Locate the cell with the specified text and output its [X, Y] center coordinate. 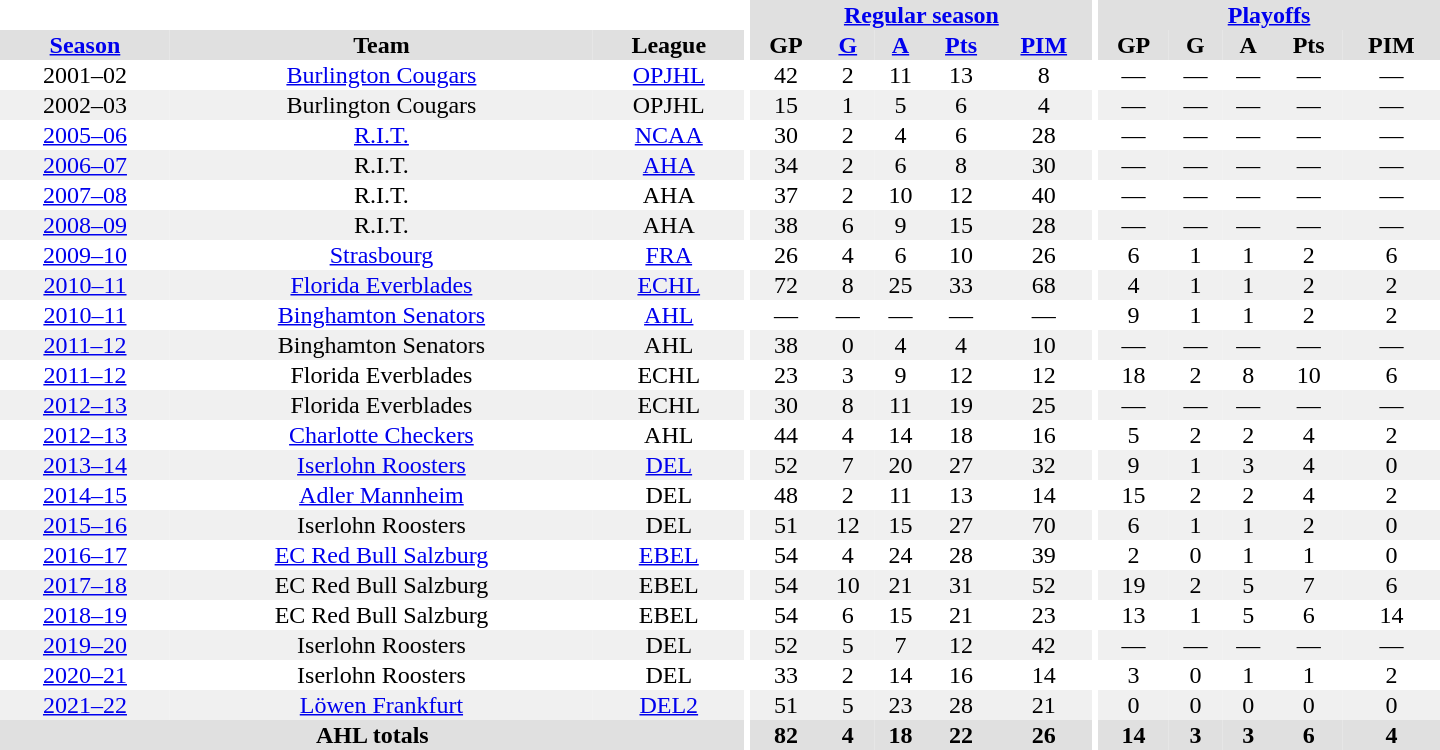
20 [900, 465]
Season [85, 45]
22 [961, 735]
48 [786, 495]
2014–15 [85, 495]
2005–06 [85, 135]
Team [382, 45]
2017–18 [85, 585]
2015–16 [85, 525]
NCAA [669, 135]
Strasbourg [382, 255]
68 [1044, 285]
37 [786, 195]
44 [786, 435]
2013–14 [85, 465]
31 [961, 585]
70 [1044, 525]
72 [786, 285]
DEL2 [669, 705]
2009–10 [85, 255]
32 [1044, 465]
2007–08 [85, 195]
AHL totals [372, 735]
Löwen Frankfurt [382, 705]
39 [1044, 555]
League [669, 45]
2016–17 [85, 555]
2021–22 [85, 705]
2008–09 [85, 225]
2001–02 [85, 75]
2006–07 [85, 165]
82 [786, 735]
Regular season [921, 15]
2002–03 [85, 105]
24 [900, 555]
FRA [669, 255]
Playoffs [1269, 15]
Charlotte Checkers [382, 435]
34 [786, 165]
Adler Mannheim [382, 495]
2020–21 [85, 675]
2019–20 [85, 645]
40 [1044, 195]
2018–19 [85, 615]
